Determine the [X, Y] coordinate at the center of the cell enclosing the given text.  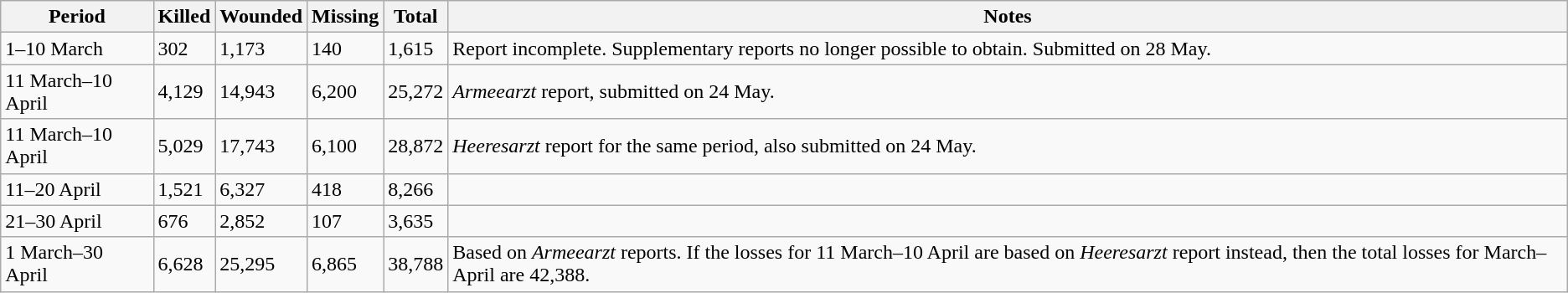
Period [77, 17]
6,100 [345, 146]
1,173 [261, 49]
2,852 [261, 221]
Report incomplete. Supplementary reports no longer possible to obtain. Submitted on 28 May. [1008, 49]
6,628 [184, 265]
1,615 [415, 49]
28,872 [415, 146]
14,943 [261, 92]
6,327 [261, 189]
1–10 March [77, 49]
Armeearzt report, submitted on 24 May. [1008, 92]
302 [184, 49]
1 March–30 April [77, 265]
6,865 [345, 265]
Notes [1008, 17]
140 [345, 49]
Heeresarzt report for the same period, also submitted on 24 May. [1008, 146]
5,029 [184, 146]
21–30 April [77, 221]
11–20 April [77, 189]
38,788 [415, 265]
3,635 [415, 221]
107 [345, 221]
17,743 [261, 146]
6,200 [345, 92]
Wounded [261, 17]
Total [415, 17]
4,129 [184, 92]
1,521 [184, 189]
676 [184, 221]
418 [345, 189]
Killed [184, 17]
8,266 [415, 189]
Missing [345, 17]
25,272 [415, 92]
25,295 [261, 265]
